Detect which cell encompasses the target text, then output its [X, Y] center coordinate. 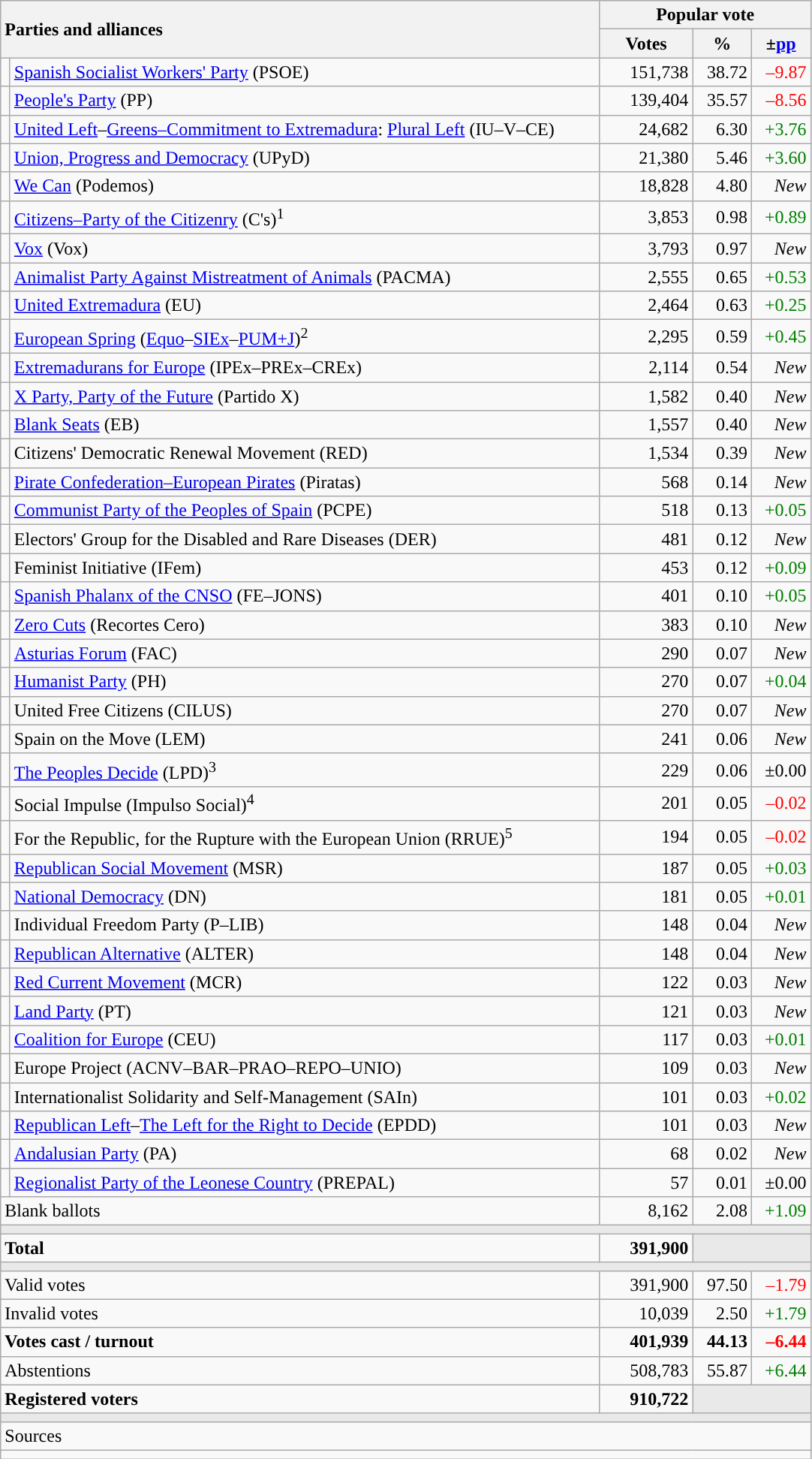
–1.79 [780, 1285]
+0.04 [780, 682]
Electors' Group for the Disabled and Rare Diseases (DER) [305, 539]
24,682 [646, 129]
+0.25 [780, 306]
0.39 [722, 454]
18,828 [646, 186]
+3.60 [780, 158]
Invalid votes [300, 1313]
0.54 [722, 367]
Humanist Party (PH) [305, 682]
3,853 [646, 218]
2,295 [646, 336]
6.30 [722, 129]
0.97 [722, 249]
568 [646, 482]
+0.09 [780, 568]
Red Current Movement (MCR) [305, 982]
+0.45 [780, 336]
Social Impulse (Impulso Social)4 [305, 803]
+1.09 [780, 1211]
2,555 [646, 277]
Pirate Confederation–European Pirates (Piratas) [305, 482]
United Extremadura (EU) [305, 306]
0.02 [722, 1154]
% [722, 44]
Popular vote [705, 15]
Spanish Socialist Workers' Party (PSOE) [305, 72]
+0.02 [780, 1097]
201 [646, 803]
Union, Progress and Democracy (UPyD) [305, 158]
Asturias Forum (FAC) [305, 653]
+0.53 [780, 277]
Andalusian Party (PA) [305, 1154]
117 [646, 1039]
910,722 [646, 1399]
Coalition for Europe (CEU) [305, 1039]
8,162 [646, 1211]
Blank Seats (EB) [305, 425]
Extremadurans for Europe (IPEx–PREx–CREx) [305, 367]
10,039 [646, 1313]
508,783 [646, 1370]
2.08 [722, 1211]
Spanish Phalanx of the CNSO (FE–JONS) [305, 596]
Spain on the Move (LEM) [305, 739]
5.46 [722, 158]
Citizens–Party of the Citizenry (C's)1 [305, 218]
0.59 [722, 336]
Communist Party of the Peoples of Spain (PCPE) [305, 511]
Individual Freedom Party (P–LIB) [305, 925]
2,114 [646, 367]
1,582 [646, 396]
68 [646, 1154]
3,793 [646, 249]
0.01 [722, 1183]
Republican Social Movement (MSR) [305, 868]
+6.44 [780, 1370]
181 [646, 897]
21,380 [646, 158]
187 [646, 868]
Votes cast / turnout [300, 1342]
Regionalist Party of the Leonese Country (PREPAL) [305, 1183]
Votes [646, 44]
+0.89 [780, 218]
0.13 [722, 511]
+1.79 [780, 1313]
±pp [780, 44]
–6.44 [780, 1342]
453 [646, 568]
Vox (Vox) [305, 249]
290 [646, 653]
401,939 [646, 1342]
Valid votes [300, 1285]
+3.76 [780, 129]
Europe Project (ACNV–BAR–PRAO–REPO–UNIO) [305, 1068]
194 [646, 837]
Citizens' Democratic Renewal Movement (RED) [305, 454]
122 [646, 982]
1,534 [646, 454]
European Spring (Equo–SIEx–PUM+J)2 [305, 336]
Land Party (PT) [305, 1011]
People's Party (PP) [305, 101]
United Free Citizens (CILUS) [305, 710]
Parties and alliances [300, 29]
Registered voters [300, 1399]
1,557 [646, 425]
2,464 [646, 306]
United Left–Greens–Commitment to Extremadura: Plural Left (IU–V–CE) [305, 129]
241 [646, 739]
+0.03 [780, 868]
Republican Alternative (ALTER) [305, 954]
Abstentions [300, 1370]
229 [646, 770]
481 [646, 539]
35.57 [722, 101]
The Peoples Decide (LPD)3 [305, 770]
4.80 [722, 186]
109 [646, 1068]
Total [300, 1248]
X Party, Party of the Future (Partido X) [305, 396]
–9.87 [780, 72]
151,738 [646, 72]
97.50 [722, 1285]
38.72 [722, 72]
0.14 [722, 482]
0.63 [722, 306]
518 [646, 511]
383 [646, 625]
Zero Cuts (Recortes Cero) [305, 625]
401 [646, 596]
0.98 [722, 218]
For the Republic, for the Rupture with the European Union (RRUE)5 [305, 837]
121 [646, 1011]
2.50 [722, 1313]
Republican Left–The Left for the Right to Decide (EPDD) [305, 1126]
Sources [405, 1436]
Feminist Initiative (IFem) [305, 568]
55.87 [722, 1370]
57 [646, 1183]
0.65 [722, 277]
We Can (Podemos) [305, 186]
National Democracy (DN) [305, 897]
139,404 [646, 101]
–8.56 [780, 101]
Animalist Party Against Mistreatment of Animals (PACMA) [305, 277]
Blank ballots [300, 1211]
Internationalist Solidarity and Self-Management (SAIn) [305, 1097]
44.13 [722, 1342]
